Output the (x, y) coordinate of the center of the cell containing the given text.  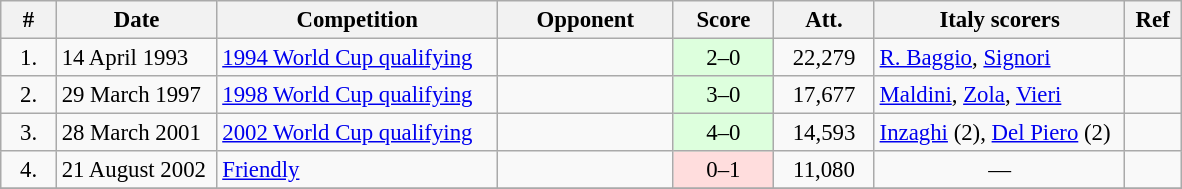
Ref (1153, 20)
Score (724, 20)
28 March 2001 (136, 133)
4. (29, 170)
Att. (824, 20)
4–0 (724, 133)
11,080 (824, 170)
3–0 (724, 95)
2. (29, 95)
3. (29, 133)
Italy scorers (1000, 20)
# (29, 20)
17,677 (824, 95)
— (1000, 170)
1998 World Cup qualifying (358, 95)
Inzaghi (2), Del Piero (2) (1000, 133)
Date (136, 20)
R. Baggio, Signori (1000, 58)
22,279 (824, 58)
2002 World Cup qualifying (358, 133)
14 April 1993 (136, 58)
1. (29, 58)
Opponent (586, 20)
29 March 1997 (136, 95)
0–1 (724, 170)
Competition (358, 20)
1994 World Cup qualifying (358, 58)
Friendly (358, 170)
21 August 2002 (136, 170)
14,593 (824, 133)
Maldini, Zola, Vieri (1000, 95)
2–0 (724, 58)
